Capture the cell that displays the provided text and extract its [X, Y] central coordinate. 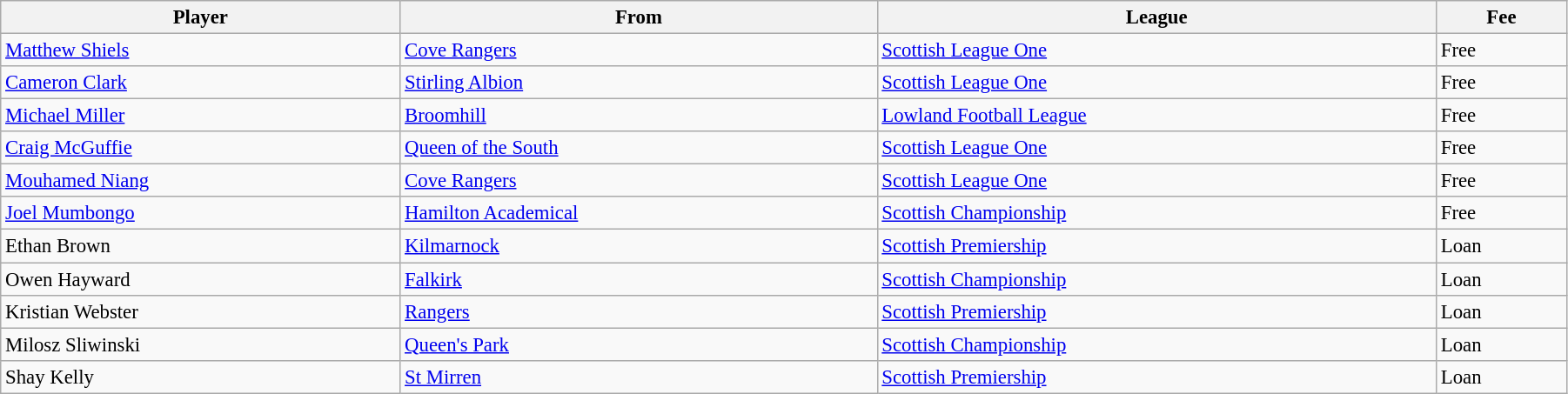
Milosz Sliwinski [200, 344]
Shay Kelly [200, 377]
League [1156, 17]
Lowland Football League [1156, 116]
Fee [1501, 17]
Kristian Webster [200, 311]
Owen Hayward [200, 279]
Joel Mumbongo [200, 213]
Cameron Clark [200, 83]
Hamilton Academical [639, 213]
Player [200, 17]
Queen's Park [639, 344]
Rangers [639, 311]
St Mirren [639, 377]
Broomhill [639, 116]
Mouhamed Niang [200, 181]
Stirling Albion [639, 83]
Kilmarnock [639, 246]
Michael Miller [200, 116]
Matthew Shiels [200, 50]
Queen of the South [639, 148]
From [639, 17]
Falkirk [639, 279]
Craig McGuffie [200, 148]
Ethan Brown [200, 246]
